Extract the [X, Y] coordinate from the center of the cell holding the provided text.  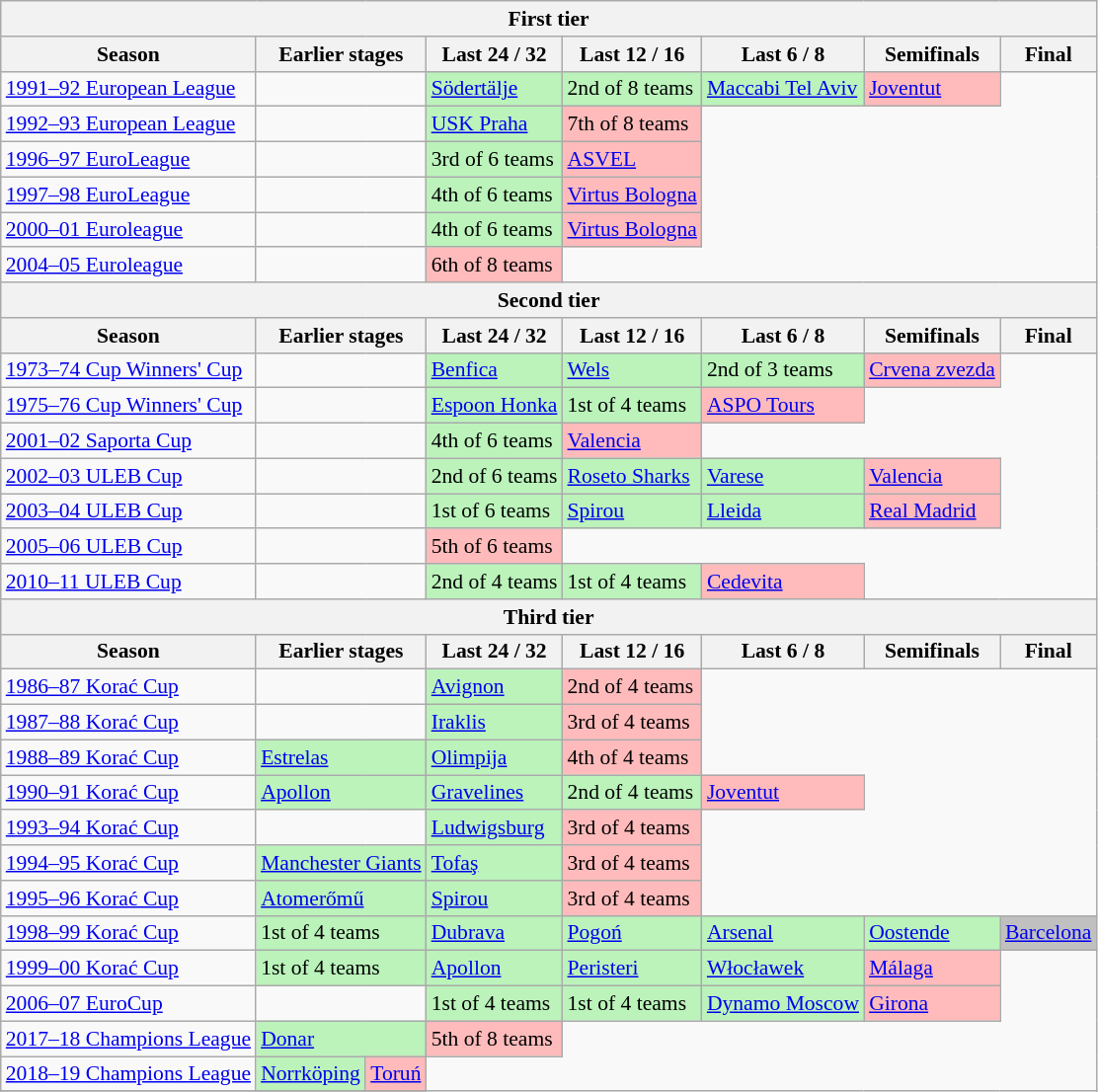
Benfica [495, 370]
Ludwigsburg [495, 828]
Oostende [932, 933]
Cedevita [783, 582]
Olimpija [495, 757]
1973–74 Cup Winners' Cup [128, 370]
Manchester Giants [342, 863]
4th of 4 teams [632, 757]
1990–91 Korać Cup [128, 793]
1998–99 Korać Cup [128, 933]
1996–97 EuroLeague [128, 160]
Donar [342, 1039]
1987–88 Korać Cup [128, 723]
Södertälje [495, 89]
1994–95 Korać Cup [128, 863]
2nd of 6 teams [495, 476]
ASVEL [632, 160]
1999–00 Korać Cup [128, 969]
Avignon [495, 687]
USK Praha [495, 124]
6th of 8 teams [495, 266]
Real Madrid [932, 511]
Crvena zvezda [932, 370]
2nd of 3 teams [783, 370]
Iraklis [495, 723]
2010–11 ULEB Cup [128, 582]
Espoon Honka [495, 406]
Wels [632, 370]
2017–18 Champions League [128, 1039]
1988–89 Korać Cup [128, 757]
Włocławek [783, 969]
1975–76 Cup Winners' Cup [128, 406]
2nd of 8 teams [632, 89]
2005–06 ULEB Cup [128, 547]
2000–01 Euroleague [128, 230]
1992–93 European League [128, 124]
Dubrava [495, 933]
Arsenal [783, 933]
1995–96 Korać Cup [128, 898]
3rd of 6 teams [495, 160]
Dynamo Moscow [783, 1004]
Norrköping [310, 1074]
5th of 8 teams [495, 1039]
2002–03 ULEB Cup [128, 476]
Gravelines [495, 793]
ASPO Tours [783, 406]
2001–02 Saporta Cup [128, 441]
1st of 6 teams [495, 511]
Roseto Sharks [632, 476]
2006–07 EuroCup [128, 1004]
Toruń [396, 1074]
Varese [783, 476]
Tofaş [495, 863]
1991–92 European League [128, 89]
2018–19 Champions League [128, 1074]
Barcelona [1049, 933]
1997–98 EuroLeague [128, 195]
Atomerőmű [342, 898]
Third tier [549, 617]
Lleida [783, 511]
Girona [932, 1004]
2003–04 ULEB Cup [128, 511]
1986–87 Korać Cup [128, 687]
7th of 8 teams [632, 124]
First tier [549, 19]
Estrelas [342, 757]
Peristeri [632, 969]
Málaga [932, 969]
Pogoń [632, 933]
2004–05 Euroleague [128, 266]
Second tier [549, 300]
5th of 6 teams [495, 547]
Maccabi Tel Aviv [783, 89]
1993–94 Korać Cup [128, 828]
